Extract the [X, Y] coordinate from the center of the cell holding the provided text.  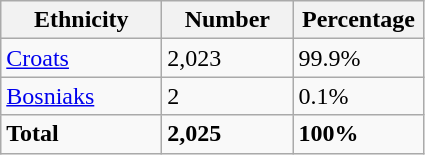
Croats [82, 58]
Total [82, 134]
100% [358, 134]
2,025 [228, 134]
Number [228, 20]
Percentage [358, 20]
Ethnicity [82, 20]
2 [228, 96]
2,023 [228, 58]
0.1% [358, 96]
99.9% [358, 58]
Bosniaks [82, 96]
